Determine the (x, y) coordinate at the center of the cell enclosing the given text.  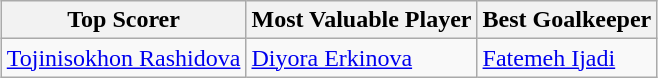
Diyora Erkinova (362, 58)
Best Goalkeeper (567, 20)
Top Scorer (124, 20)
Most Valuable Player (362, 20)
Fatemeh Ijadi (567, 58)
Tojinisokhon Rashidova (124, 58)
